Return the (x, y) coordinate for the center point of the cell that contains the specified text.  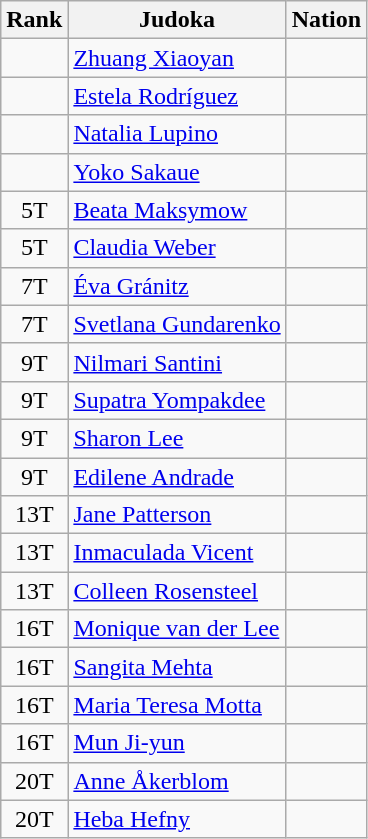
Nilmari Santini (177, 362)
Sangita Mehta (177, 667)
Natalia Lupino (177, 134)
Anne Åkerblom (177, 781)
Zhuang Xiaoyan (177, 58)
Nation (326, 20)
Edilene Andrade (177, 477)
Rank (34, 20)
Supatra Yompakdee (177, 400)
Beata Maksymow (177, 210)
Heba Hefny (177, 819)
Yoko Sakaue (177, 172)
Estela Rodríguez (177, 96)
Claudia Weber (177, 248)
Jane Patterson (177, 515)
Éva Gránitz (177, 286)
Inmaculada Vicent (177, 553)
Svetlana Gundarenko (177, 324)
Judoka (177, 20)
Mun Ji-yun (177, 743)
Sharon Lee (177, 438)
Colleen Rosensteel (177, 591)
Maria Teresa Motta (177, 705)
Monique van der Lee (177, 629)
